From the cell containing the given text, extract its center point as [X, Y] coordinate. 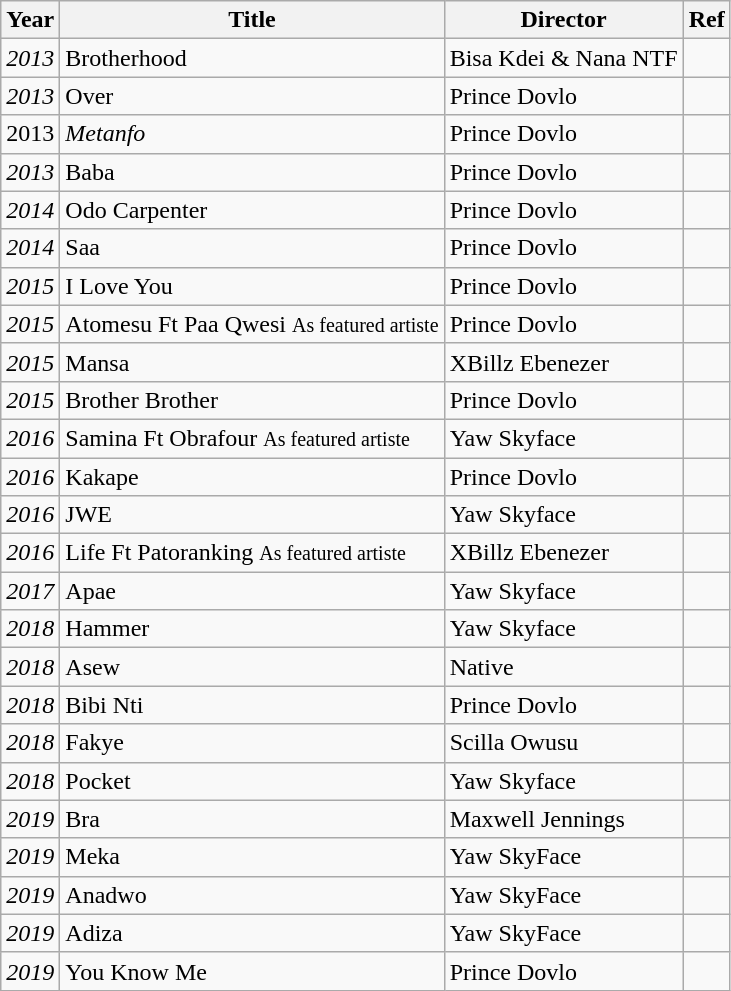
You Know Me [252, 971]
Native [564, 667]
Atomesu Ft Paa Qwesi As featured artiste [252, 324]
Pocket [252, 781]
Apae [252, 591]
JWE [252, 515]
Saa [252, 248]
Over [252, 96]
Maxwell Jennings [564, 819]
Adiza [252, 933]
Anadwo [252, 895]
Kakape [252, 477]
Fakye [252, 743]
Asew [252, 667]
Meka [252, 857]
Samina Ft Obrafour As featured artiste [252, 438]
I Love You [252, 286]
2017 [30, 591]
Metanfo [252, 134]
Hammer [252, 629]
Baba [252, 172]
Brotherhood [252, 58]
Scilla Owusu [564, 743]
Odo Carpenter [252, 210]
Mansa [252, 362]
Director [564, 20]
Brother Brother [252, 400]
Bra [252, 819]
Life Ft Patoranking As featured artiste [252, 553]
Year [30, 20]
Bibi Nti [252, 705]
Title [252, 20]
Bisa Kdei & Nana NTF [564, 58]
Ref [706, 20]
